Pinpoint the cell where the given text exists, returning its [X, Y] midpoint coordinate. 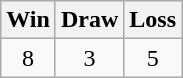
Win [28, 20]
3 [89, 58]
Draw [89, 20]
5 [153, 58]
8 [28, 58]
Loss [153, 20]
